Capture the cell that displays the provided text and extract its [x, y] central coordinate. 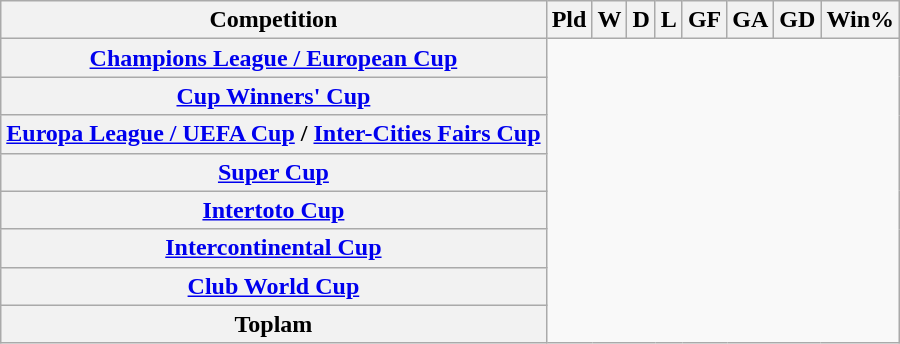
Pld [569, 20]
Club World Cup [274, 286]
D [641, 20]
GF [704, 20]
Super Cup [274, 172]
Cup Winners' Cup [274, 96]
L [668, 20]
Europa League / UEFA Cup / Inter-Cities Fairs Cup [274, 134]
GA [750, 20]
Intertoto Cup [274, 210]
Win% [860, 20]
Competition [274, 20]
W [610, 20]
Intercontinental Cup [274, 248]
Champions League / European Cup [274, 58]
Toplam [274, 324]
GD [798, 20]
